Search for the cell housing the specified text and yield its (X, Y) center coordinate. 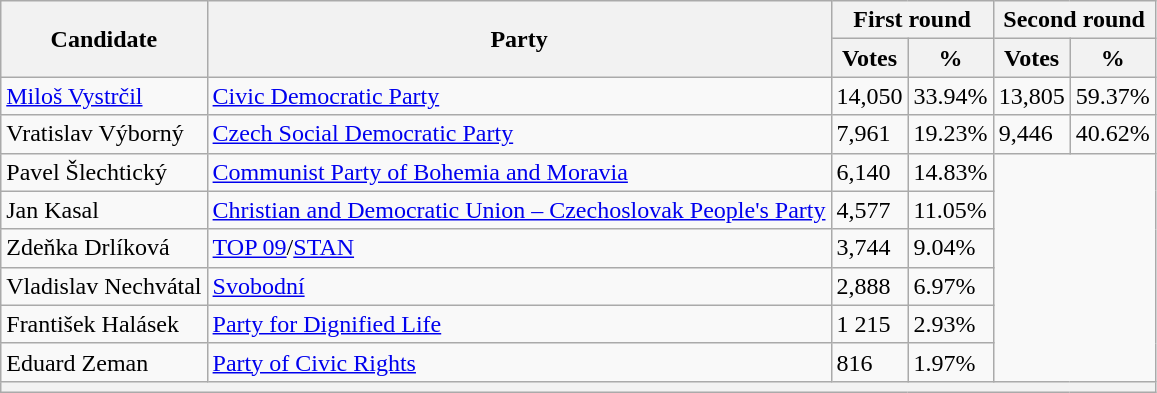
Party (519, 39)
Civic Democratic Party (519, 96)
Czech Social Democratic Party (519, 134)
3,744 (870, 248)
13,805 (1032, 96)
6.97% (950, 286)
14,050 (870, 96)
Communist Party of Bohemia and Moravia (519, 172)
9.04% (950, 248)
7,961 (870, 134)
Jan Kasal (104, 210)
816 (870, 362)
Party of Civic Rights (519, 362)
2.93% (950, 324)
14.83% (950, 172)
6,140 (870, 172)
Party for Dignified Life (519, 324)
9,446 (1032, 134)
František Halásek (104, 324)
4,577 (870, 210)
Eduard Zeman (104, 362)
TOP 09/STAN (519, 248)
1 215 (870, 324)
11.05% (950, 210)
Zdeňka Drlíková (104, 248)
Vratislav Výborný (104, 134)
Svobodní (519, 286)
Christian and Democratic Union – Czechoslovak People's Party (519, 210)
Second round (1074, 20)
First round (912, 20)
40.62% (1112, 134)
1.97% (950, 362)
2,888 (870, 286)
19.23% (950, 134)
33.94% (950, 96)
Miloš Vystrčil (104, 96)
Vladislav Nechvátal (104, 286)
59.37% (1112, 96)
Pavel Šlechtický (104, 172)
Candidate (104, 39)
